Detect which cell encompasses the target text, then output its (x, y) center coordinate. 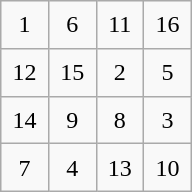
9 (72, 120)
5 (168, 72)
10 (168, 168)
14 (25, 120)
16 (168, 25)
11 (120, 25)
15 (72, 72)
2 (120, 72)
4 (72, 168)
6 (72, 25)
1 (25, 25)
13 (120, 168)
3 (168, 120)
8 (120, 120)
12 (25, 72)
7 (25, 168)
